Extract the [X, Y] coordinate from the center of the cell holding the provided text.  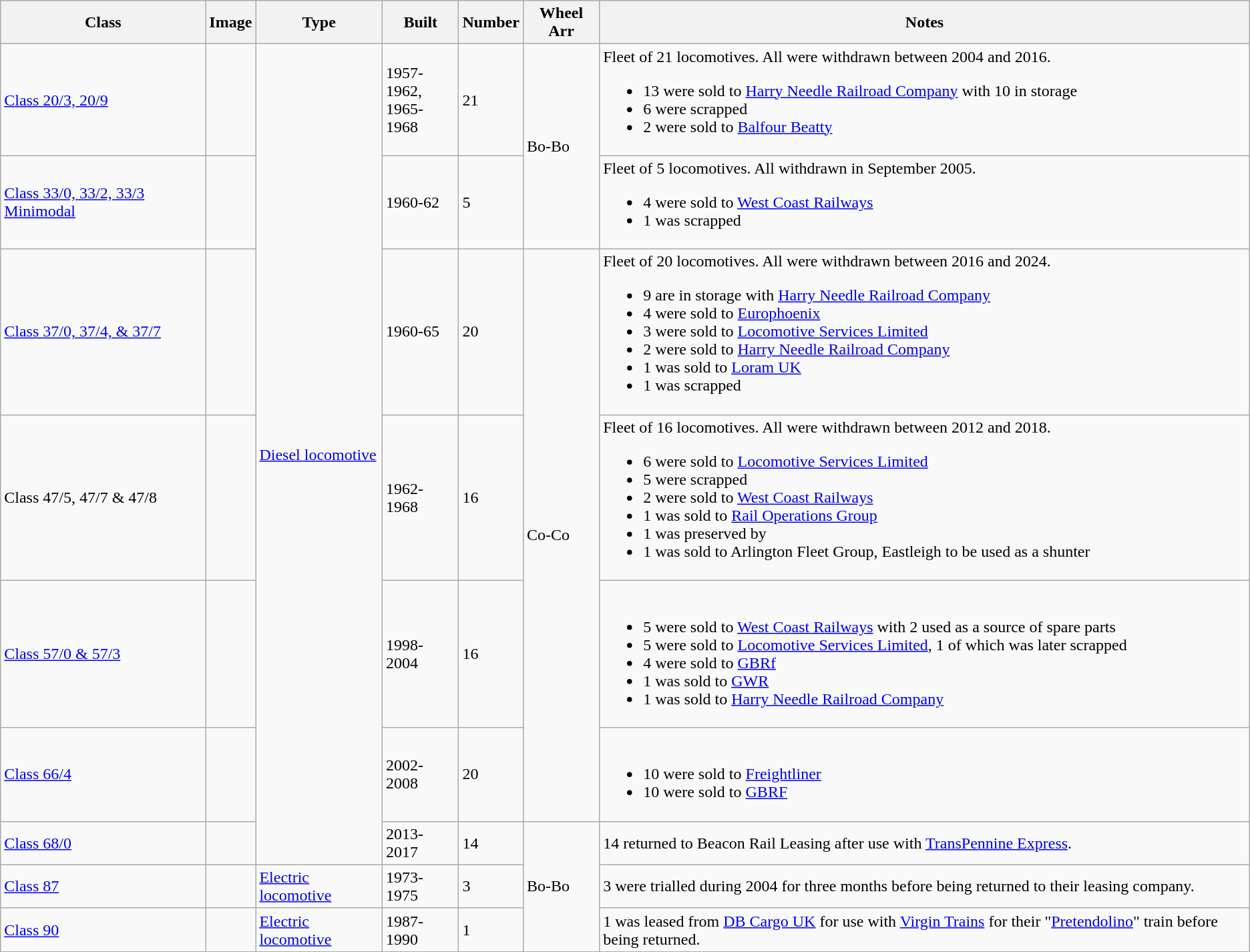
Class 66/4 [103, 774]
Image [231, 23]
1987-1990 [421, 929]
1 [491, 929]
10 were sold to Freightliner10 were sold to GBRF [925, 774]
Type [319, 23]
1973-1975 [421, 887]
Class [103, 23]
21 [491, 100]
1 was leased from DB Cargo UK for use with Virgin Trains for their "Pretendolino" train before being returned. [925, 929]
3 were trialled during 2004 for three months before being returned to their leasing company. [925, 887]
Wheel Arr [561, 23]
14 [491, 843]
Built [421, 23]
Class 33/0, 33/2, 33/3 Minimodal [103, 202]
Class 47/5, 47/7 & 47/8 [103, 497]
Diesel locomotive [319, 454]
Class 87 [103, 887]
1998-2004 [421, 654]
1962-1968 [421, 497]
Number [491, 23]
Class 57/0 & 57/3 [103, 654]
Class 90 [103, 929]
2013-2017 [421, 843]
Co-Co [561, 535]
Class 37/0, 37/4, & 37/7 [103, 332]
2002-2008 [421, 774]
1960-65 [421, 332]
5 [491, 202]
14 returned to Beacon Rail Leasing after use with TransPennine Express. [925, 843]
Fleet of 5 locomotives. All withdrawn in September 2005.4 were sold to West Coast Railways1 was scrapped [925, 202]
1960-62 [421, 202]
Class 68/0 [103, 843]
Notes [925, 23]
Class 20/3, 20/9 [103, 100]
3 [491, 887]
1957-1962,1965-1968 [421, 100]
